Capture the cell that displays the provided text and extract its [X, Y] central coordinate. 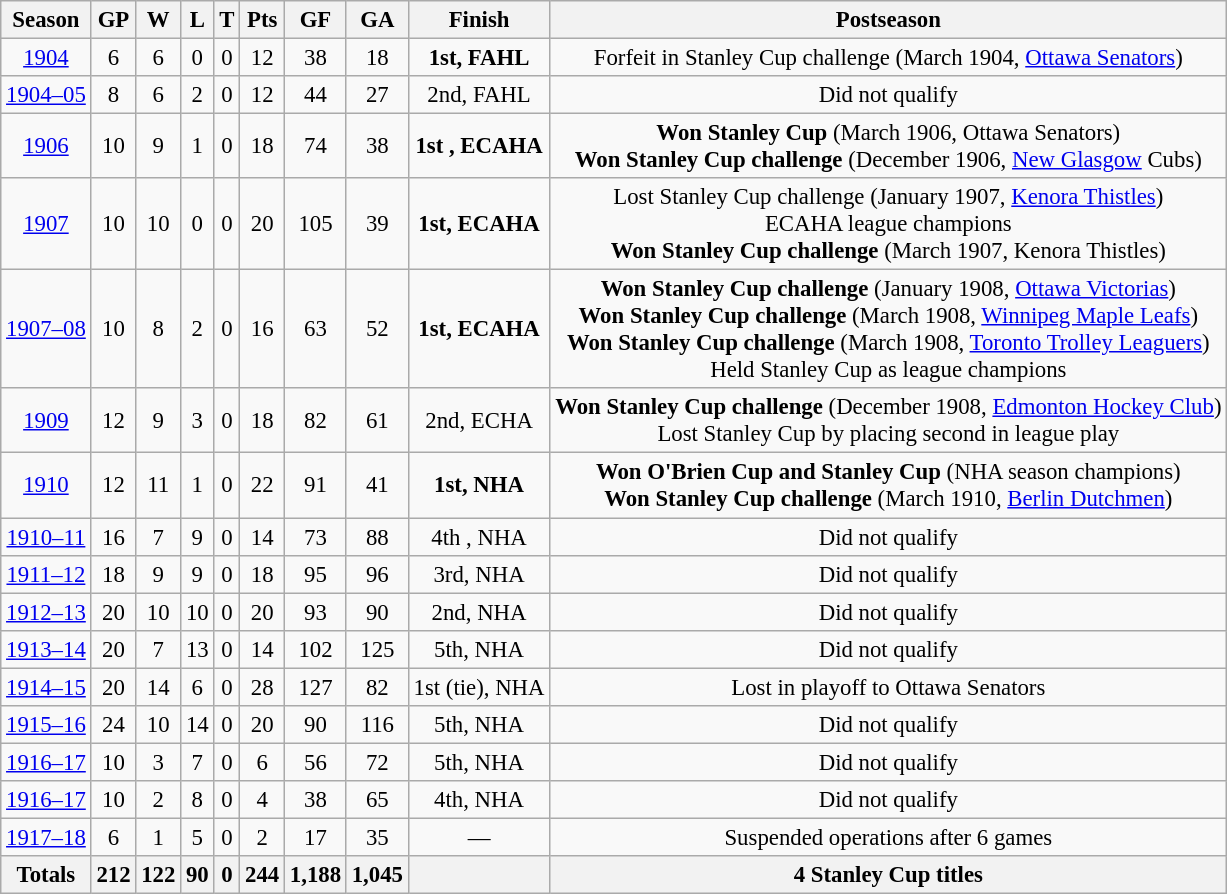
27 [377, 95]
1914–15 [46, 687]
35 [377, 837]
4 [262, 800]
1910 [46, 486]
1907–08 [46, 330]
T [227, 20]
Season [46, 20]
4th, NHA [479, 800]
52 [377, 330]
28 [262, 687]
Postseason [888, 20]
2nd, FAHL [479, 95]
Lost Stanley Cup challenge (January 1907, Kenora Thistles)ECAHA league championsWon Stanley Cup challenge (March 1907, Kenora Thistles) [888, 224]
GP [114, 20]
Forfeit in Stanley Cup challenge (March 1904, Ottawa Senators) [888, 58]
72 [377, 762]
1907 [46, 224]
1,188 [316, 875]
1913–14 [46, 649]
Won Stanley Cup challenge (December 1908, Edmonton Hockey Club)Lost Stanley Cup by placing second in league play [888, 420]
1st, FAHL [479, 58]
96 [377, 574]
116 [377, 725]
93 [316, 612]
Lost in playoff to Ottawa Senators [888, 687]
65 [377, 800]
39 [377, 224]
1st, NHA [479, 486]
3rd, NHA [479, 574]
74 [316, 146]
88 [377, 537]
61 [377, 420]
Finish [479, 20]
4 Stanley Cup titles [888, 875]
1st , ECAHA [479, 146]
1910–11 [46, 537]
91 [316, 486]
44 [316, 95]
56 [316, 762]
1st (tie), NHA [479, 687]
4th , NHA [479, 537]
— [479, 837]
1906 [46, 146]
95 [316, 574]
1911–12 [46, 574]
105 [316, 224]
41 [377, 486]
11 [158, 486]
GF [316, 20]
24 [114, 725]
122 [158, 875]
1909 [46, 420]
127 [316, 687]
Won Stanley Cup (March 1906, Ottawa Senators)Won Stanley Cup challenge (December 1906, New Glasgow Cubs) [888, 146]
Pts [262, 20]
102 [316, 649]
2nd, ECHA [479, 420]
W [158, 20]
125 [377, 649]
1904–05 [46, 95]
GA [377, 20]
1912–13 [46, 612]
L [198, 20]
Totals [46, 875]
1,045 [377, 875]
5 [198, 837]
1904 [46, 58]
244 [262, 875]
63 [316, 330]
17 [316, 837]
1915–16 [46, 725]
73 [316, 537]
2nd, NHA [479, 612]
1917–18 [46, 837]
212 [114, 875]
Suspended operations after 6 games [888, 837]
22 [262, 486]
13 [198, 649]
Won O'Brien Cup and Stanley Cup (NHA season champions)Won Stanley Cup challenge (March 1910, Berlin Dutchmen) [888, 486]
